Extract the [x, y] coordinate from the center of the cell holding the provided text.  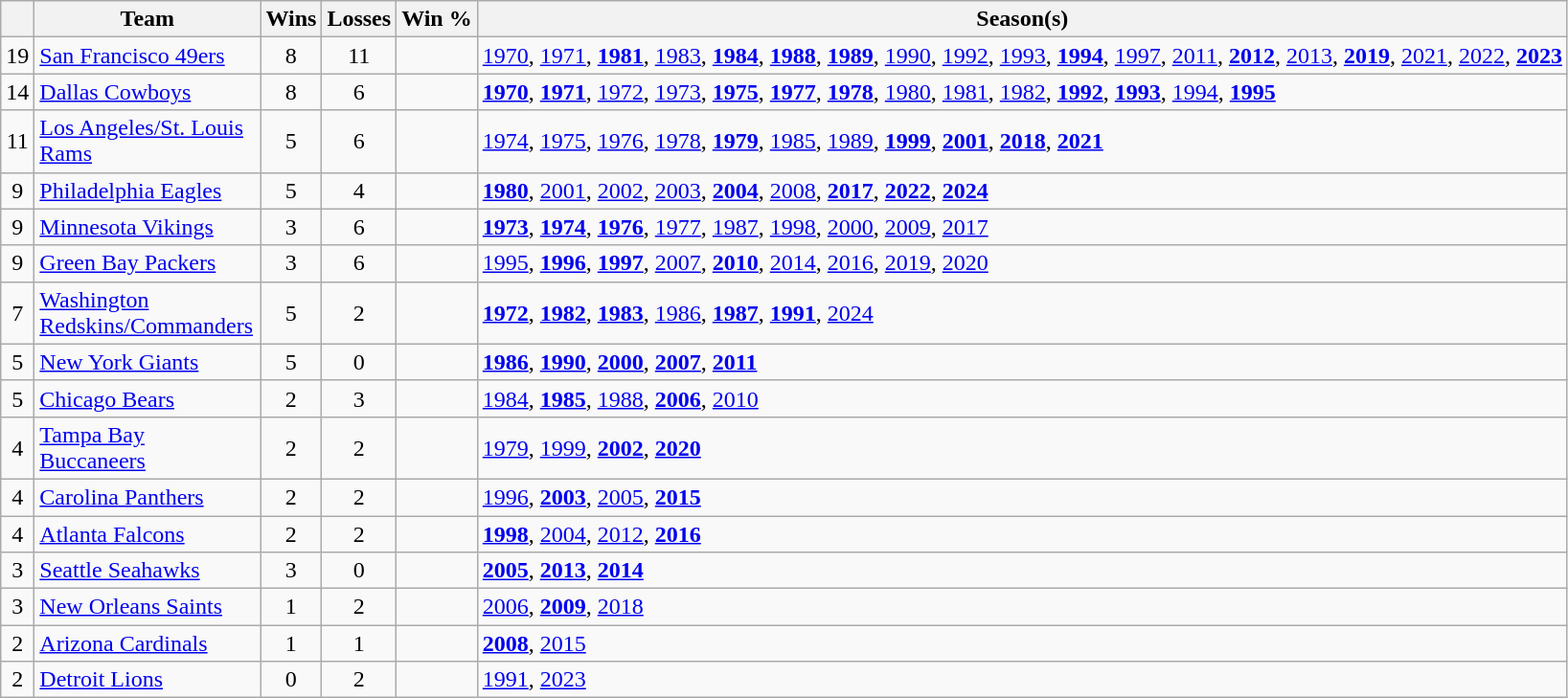
2006, 2009, 2018 [1022, 607]
1991, 2023 [1022, 680]
1996, 2003, 2005, 2015 [1022, 497]
14 [17, 92]
Green Bay Packers [148, 263]
1984, 1985, 1988, 2006, 2010 [1022, 398]
Team [148, 19]
1998, 2004, 2012, 2016 [1022, 533]
1986, 1990, 2000, 2007, 2011 [1022, 362]
Detroit Lions [148, 680]
2008, 2015 [1022, 643]
Tampa Bay Buccaneers [148, 448]
Win % [437, 19]
Washington Redskins/Commanders [148, 312]
2005, 2013, 2014 [1022, 571]
Arizona Cardinals [148, 643]
Los Angeles/St. Louis Rams [148, 142]
1980, 2001, 2002, 2003, 2004, 2008, 2017, 2022, 2024 [1022, 191]
Wins [291, 19]
Minnesota Vikings [148, 227]
1973, 1974, 1976, 1977, 1987, 1998, 2000, 2009, 2017 [1022, 227]
Seattle Seahawks [148, 571]
Philadelphia Eagles [148, 191]
Season(s) [1022, 19]
New Orleans Saints [148, 607]
Atlanta Falcons [148, 533]
1970, 1971, 1972, 1973, 1975, 1977, 1978, 1980, 1981, 1982, 1992, 1993, 1994, 1995 [1022, 92]
1995, 1996, 1997, 2007, 2010, 2014, 2016, 2019, 2020 [1022, 263]
Dallas Cowboys [148, 92]
New York Giants [148, 362]
19 [17, 56]
Carolina Panthers [148, 497]
1974, 1975, 1976, 1978, 1979, 1985, 1989, 1999, 2001, 2018, 2021 [1022, 142]
1970, 1971, 1981, 1983, 1984, 1988, 1989, 1990, 1992, 1993, 1994, 1997, 2011, 2012, 2013, 2019, 2021, 2022, 2023 [1022, 56]
1972, 1982, 1983, 1986, 1987, 1991, 2024 [1022, 312]
Chicago Bears [148, 398]
San Francisco 49ers [148, 56]
Losses [359, 19]
7 [17, 312]
1979, 1999, 2002, 2020 [1022, 448]
